Search for the cell housing the specified text and yield its [X, Y] center coordinate. 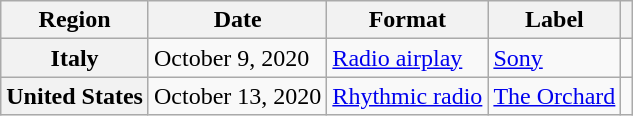
Rhythmic radio [408, 96]
Label [554, 20]
Region [75, 20]
Format [408, 20]
Sony [554, 58]
October 9, 2020 [237, 58]
The Orchard [554, 96]
Italy [75, 58]
United States [75, 96]
Date [237, 20]
October 13, 2020 [237, 96]
Radio airplay [408, 58]
